Determine the (X, Y) coordinate at the center of the cell enclosing the given text.  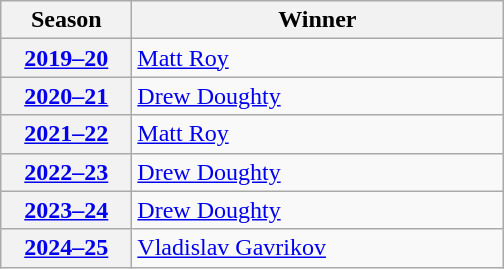
2023–24 (66, 210)
Vladislav Gavrikov (318, 248)
2022–23 (66, 172)
2019–20 (66, 58)
Season (66, 20)
2021–22 (66, 134)
Winner (318, 20)
2024–25 (66, 248)
2020–21 (66, 96)
